Capture the cell that displays the provided text and extract its [x, y] central coordinate. 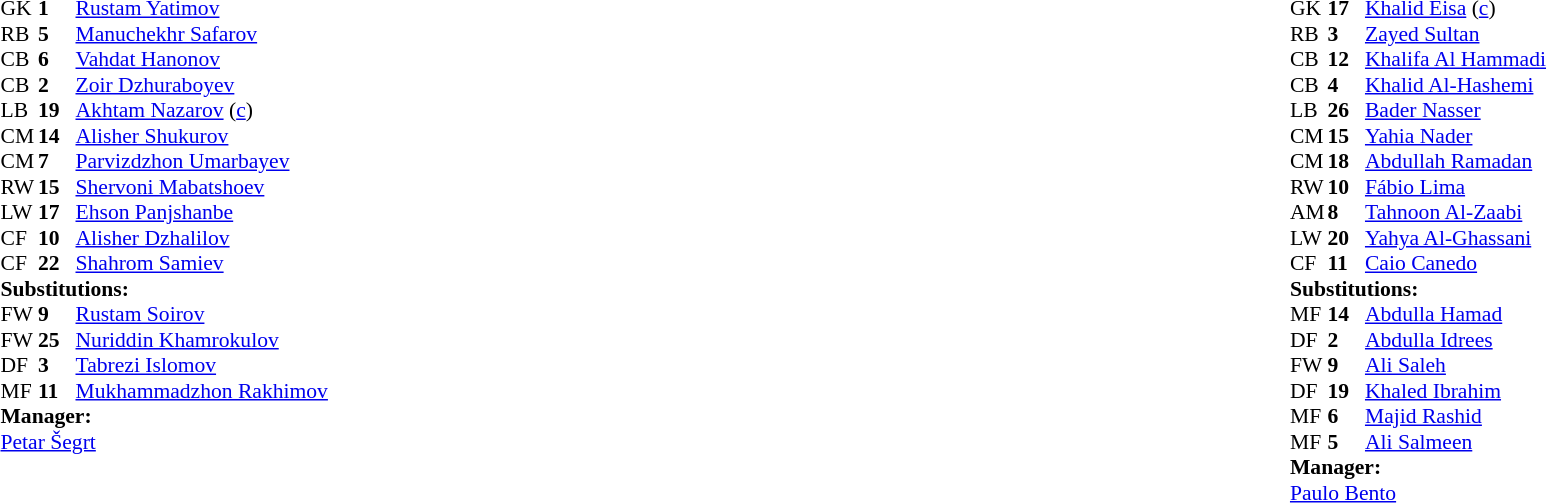
Abdullah Ramadan [1456, 161]
Parvizdzhon Umarbayev [202, 161]
Ehson Panjshanbe [202, 213]
Abdulla Hamad [1456, 315]
Tahnoon Al-Zaabi [1456, 213]
Nuriddin Khamrokulov [202, 340]
Shervoni Mabatshoev [202, 187]
4 [1346, 85]
Yahia Nader [1456, 136]
Khalifa Al Hammadi [1456, 59]
Tabrezi Islomov [202, 365]
Vahdat Hanonov [202, 59]
Manuchekhr Safarov [202, 34]
Khalid Al-Hashemi [1456, 85]
Shahrom Samiev [202, 263]
Abdulla Idrees [1456, 340]
Alisher Shukurov [202, 136]
8 [1346, 213]
Yahya Al-Ghassani [1456, 238]
Alisher Dzhalilov [202, 238]
AM [1309, 213]
Khaled Ibrahim [1456, 391]
Zayed Sultan [1456, 34]
Zoir Dzhuraboyev [202, 85]
20 [1346, 238]
18 [1346, 161]
Ali Saleh [1456, 365]
25 [57, 340]
17 [57, 213]
Majid Rashid [1456, 417]
12 [1346, 59]
7 [57, 161]
22 [57, 263]
26 [1346, 111]
Akhtam Nazarov (c) [202, 111]
Bader Nasser [1456, 111]
Petar Šegrt [164, 442]
Rustam Soirov [202, 315]
Ali Salmeen [1456, 442]
Fábio Lima [1456, 187]
Caio Canedo [1456, 263]
Mukhammadzhon Rakhimov [202, 391]
